From the cell containing the given text, extract its center point as (X, Y) coordinate. 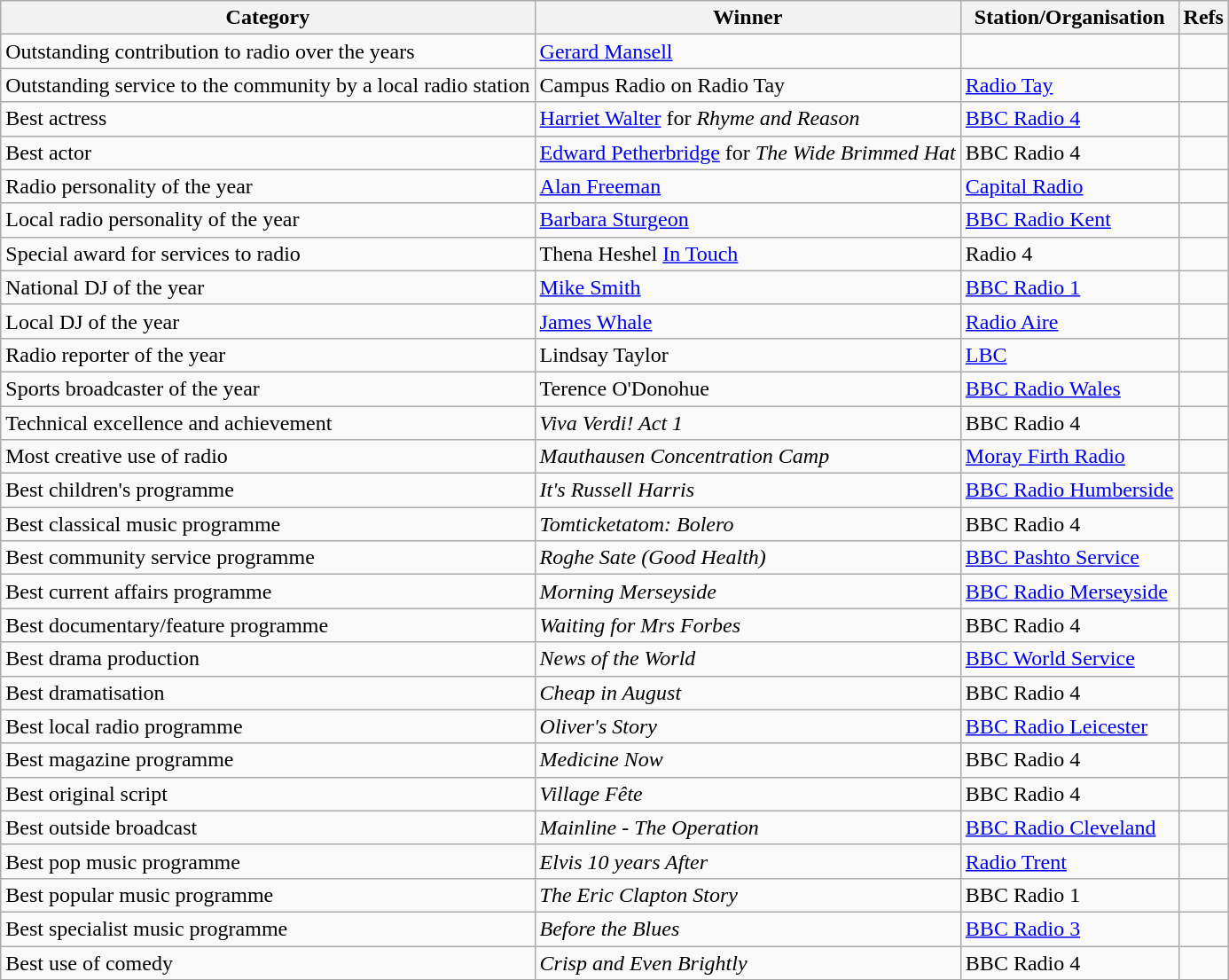
Best use of comedy (268, 962)
Radio Tay (1069, 85)
Mike Smith (748, 287)
Radio Trent (1069, 861)
Mauthausen Concentration Camp (748, 457)
Outstanding service to the community by a local radio station (268, 85)
Best actor (268, 153)
Best dramatisation (268, 693)
Sports broadcaster of the year (268, 388)
Elvis 10 years After (748, 861)
Oliver's Story (748, 726)
Winner (748, 18)
Lindsay Taylor (748, 355)
Best documentary/feature programme (268, 625)
Best magazine programme (268, 760)
Before the Blues (748, 929)
Station/Organisation (1069, 18)
Best local radio programme (268, 726)
BBC Radio Humberside (1069, 490)
Refs (1203, 18)
Medicine Now (748, 760)
Edward Petherbridge for The Wide Brimmed Hat (748, 153)
Best actress (268, 119)
Campus Radio on Radio Tay (748, 85)
Best popular music programme (268, 895)
James Whale (748, 321)
Radio Aire (1069, 321)
The Eric Clapton Story (748, 895)
Capital Radio (1069, 186)
BBC Radio Merseyside (1069, 592)
Most creative use of radio (268, 457)
Cheap in August (748, 693)
Radio reporter of the year (268, 355)
Best original script (268, 794)
Mainline - The Operation (748, 827)
Best classical music programme (268, 524)
Best drama production (268, 659)
Best current affairs programme (268, 592)
Local radio personality of the year (268, 220)
BBC Radio 3 (1069, 929)
Best children's programme (268, 490)
Best pop music programme (268, 861)
Village Fête (748, 794)
BBC Radio Leicester (1069, 726)
Radio 4 (1069, 254)
Morning Merseyside (748, 592)
BBC Pashto Service (1069, 558)
Moray Firth Radio (1069, 457)
BBC World Service (1069, 659)
Outstanding contribution to radio over the years (268, 51)
Special award for services to radio (268, 254)
Crisp and Even Brightly (748, 962)
Gerard Mansell (748, 51)
It's Russell Harris (748, 490)
National DJ of the year (268, 287)
Thena Heshel In Touch (748, 254)
News of the World (748, 659)
Category (268, 18)
Best community service programme (268, 558)
Local DJ of the year (268, 321)
Alan Freeman (748, 186)
Technical excellence and achievement (268, 423)
Roghe Sate (Good Health) (748, 558)
Best specialist music programme (268, 929)
Barbara Sturgeon (748, 220)
Terence O'Donohue (748, 388)
BBC Radio Wales (1069, 388)
Viva Verdi! Act 1 (748, 423)
BBC Radio Kent (1069, 220)
Harriet Walter for Rhyme and Reason (748, 119)
Best outside broadcast (268, 827)
Waiting for Mrs Forbes (748, 625)
BBC Radio Cleveland (1069, 827)
Tomticketatom: Bolero (748, 524)
Radio personality of the year (268, 186)
LBC (1069, 355)
